Provide the [x, y] coordinate of the cell's center where the given text is located.  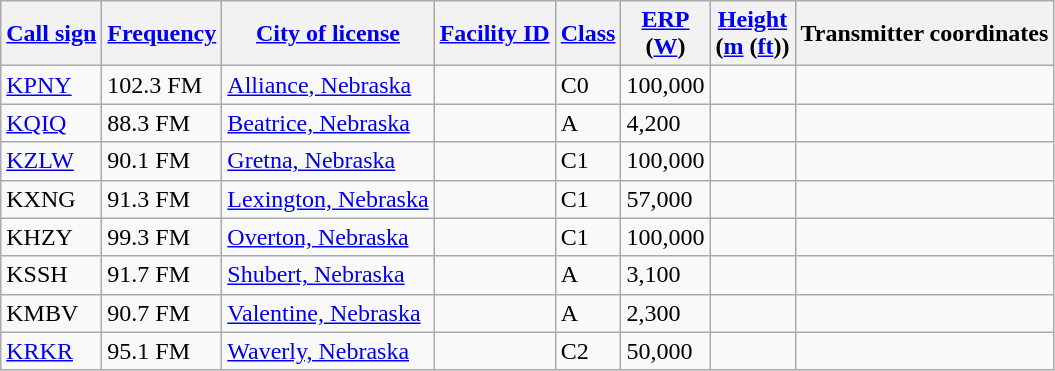
KPNY [52, 85]
KXNG [52, 199]
Shubert, Nebraska [328, 275]
Height(m (ft)) [752, 34]
Valentine, Nebraska [328, 313]
Beatrice, Nebraska [328, 123]
KSSH [52, 275]
4,200 [666, 123]
91.7 FM [162, 275]
Frequency [162, 34]
KRKR [52, 351]
KQIQ [52, 123]
2,300 [666, 313]
Class [588, 34]
ERP(W) [666, 34]
90.1 FM [162, 161]
91.3 FM [162, 199]
Transmitter coordinates [924, 34]
Gretna, Nebraska [328, 161]
Waverly, Nebraska [328, 351]
KZLW [52, 161]
95.1 FM [162, 351]
Lexington, Nebraska [328, 199]
KMBV [52, 313]
88.3 FM [162, 123]
C0 [588, 85]
57,000 [666, 199]
City of license [328, 34]
Overton, Nebraska [328, 237]
Call sign [52, 34]
90.7 FM [162, 313]
50,000 [666, 351]
KHZY [52, 237]
3,100 [666, 275]
102.3 FM [162, 85]
Facility ID [494, 34]
Alliance, Nebraska [328, 85]
C2 [588, 351]
99.3 FM [162, 237]
